Return the [X, Y] coordinate for the center point of the cell that contains the specified text.  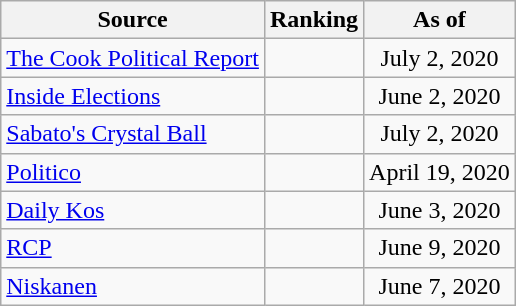
June 2, 2020 [440, 96]
Ranking [314, 20]
The Cook Political Report [133, 58]
Inside Elections [133, 96]
June 7, 2020 [440, 286]
RCP [133, 248]
June 3, 2020 [440, 210]
As of [440, 20]
Politico [133, 172]
June 9, 2020 [440, 248]
April 19, 2020 [440, 172]
Source [133, 20]
Niskanen [133, 286]
Daily Kos [133, 210]
Sabato's Crystal Ball [133, 134]
